Determine the (X, Y) coordinate at the center of the cell enclosing the given text.  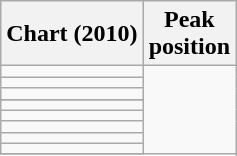
Peakposition (189, 34)
Chart (2010) (72, 34)
